Pinpoint the cell where the given text exists, returning its [X, Y] midpoint coordinate. 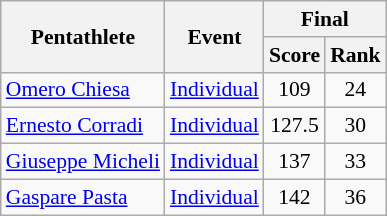
33 [356, 162]
Final [325, 19]
Event [214, 36]
137 [294, 162]
Score [294, 55]
24 [356, 90]
Giuseppe Micheli [83, 162]
36 [356, 197]
Rank [356, 55]
Gaspare Pasta [83, 197]
30 [356, 126]
Omero Chiesa [83, 90]
127.5 [294, 126]
109 [294, 90]
142 [294, 197]
Ernesto Corradi [83, 126]
Pentathlete [83, 36]
